Return (X, Y) of the center of cell containing provided text 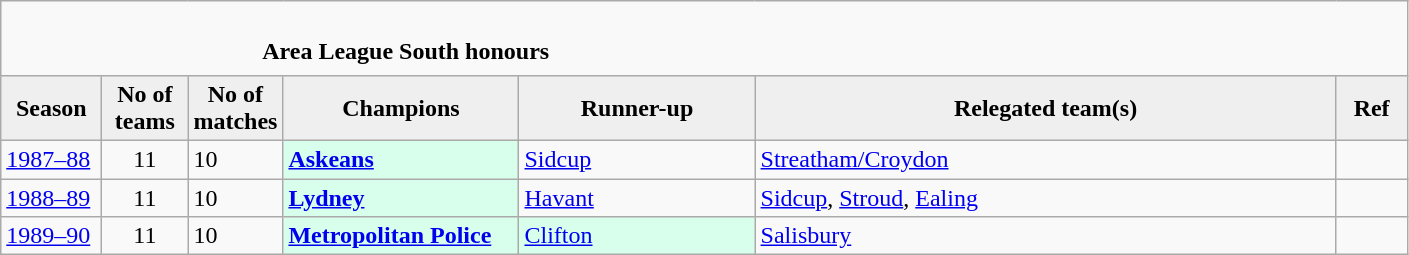
1987–88 (52, 159)
Havant (637, 197)
Relegated team(s) (1046, 108)
Askeans (401, 159)
Streatham/Croydon (1046, 159)
Season (52, 108)
Clifton (637, 236)
1988–89 (52, 197)
No of teams (145, 108)
Lydney (401, 197)
Sidcup (637, 159)
Metropolitan Police (401, 236)
1989–90 (52, 236)
Champions (401, 108)
Sidcup, Stroud, Ealing (1046, 197)
Ref (1372, 108)
Runner-up (637, 108)
Salisbury (1046, 236)
No of matches (236, 108)
